Output the [x, y] coordinate of the center of the cell containing the given text.  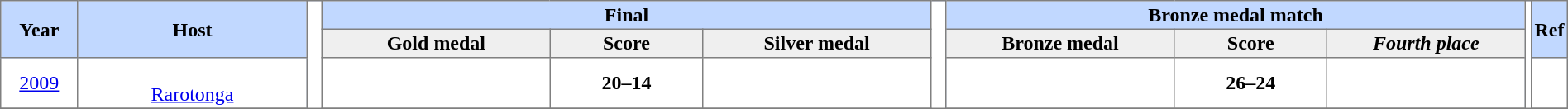
Ref [1550, 30]
20–14 [626, 83]
Final [627, 15]
Silver medal [817, 43]
26–24 [1250, 83]
Host [192, 30]
Fourth place [1426, 43]
Rarotonga [192, 83]
Gold medal [437, 43]
2009 [40, 83]
Bronze medal [1060, 43]
Year [40, 30]
Bronze medal match [1236, 15]
